Detect which cell encompasses the target text, then output its [X, Y] center coordinate. 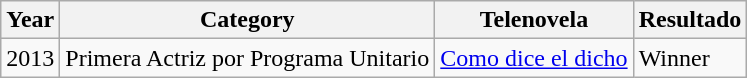
Category [248, 20]
Primera Actriz por Programa Unitario [248, 58]
Year [30, 20]
Winner [690, 58]
2013 [30, 58]
Telenovela [534, 20]
Resultado [690, 20]
Como dice el dicho [534, 58]
